Identify which cell holds the provided text, then report its [x, y] central coordinate. 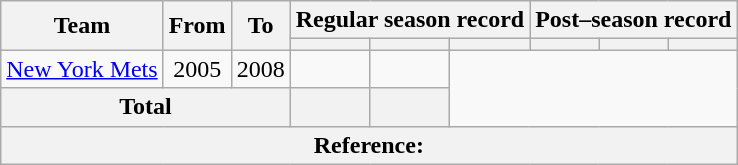
Post–season record [634, 20]
New York Mets [82, 69]
Regular season record [410, 20]
Team [82, 26]
2005 [197, 69]
Reference: [369, 145]
From [197, 26]
Total [146, 107]
2008 [260, 69]
To [260, 26]
